Pinpoint the cell where the given text exists, returning its [X, Y] midpoint coordinate. 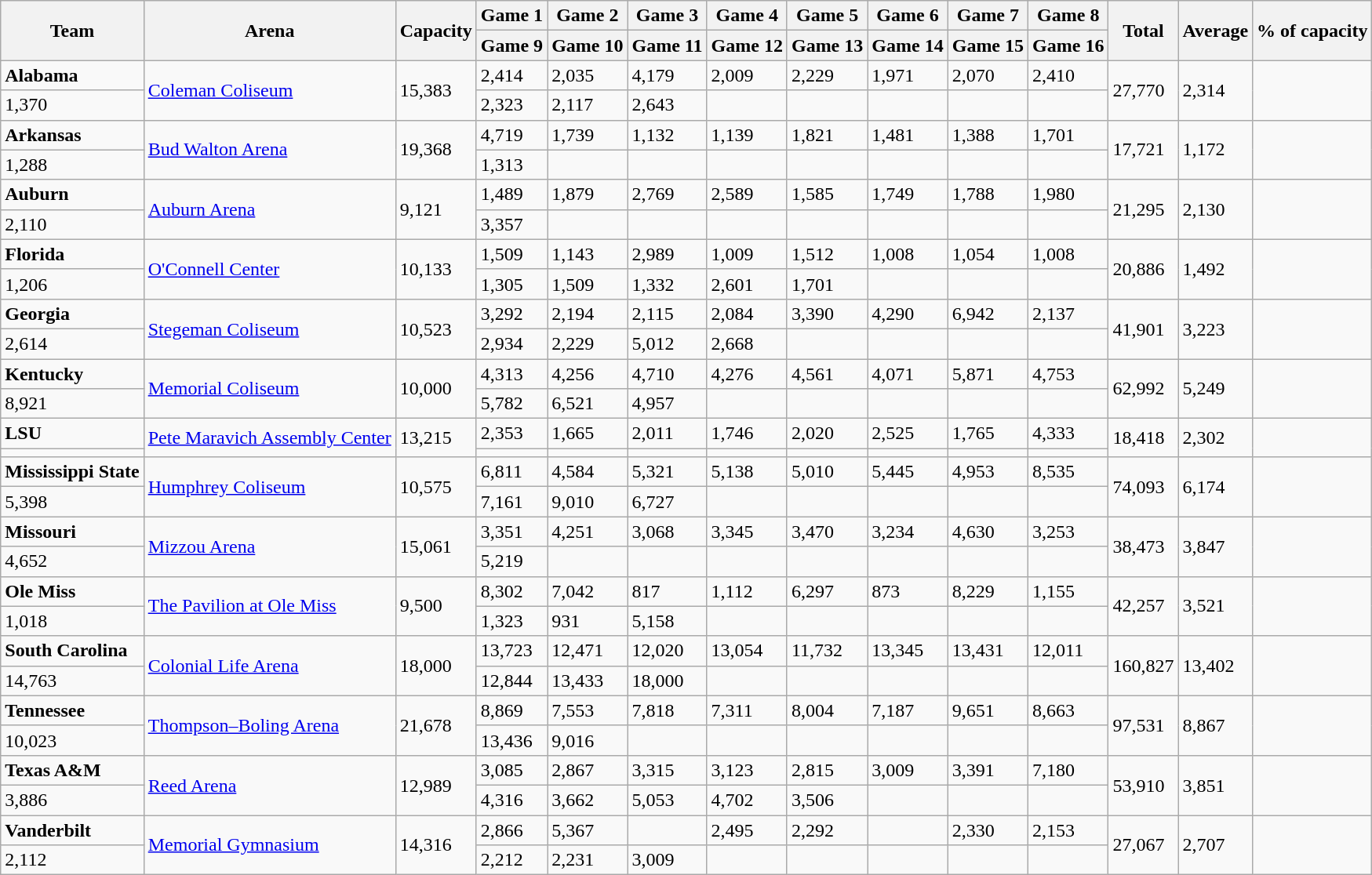
5,010 [827, 472]
4,630 [988, 532]
1,323 [511, 621]
5,053 [667, 800]
4,313 [511, 374]
Pete Maravich Assembly Center [270, 437]
1,155 [1068, 591]
3,470 [827, 532]
10,133 [436, 269]
62,992 [1144, 389]
14,763 [72, 681]
3,357 [511, 224]
2,589 [747, 194]
3,390 [827, 314]
4,179 [667, 75]
38,473 [1144, 546]
873 [908, 591]
Kentucky [72, 374]
27,067 [1144, 845]
Auburn [72, 194]
Stegeman Coliseum [270, 329]
5,138 [747, 472]
Memorial Coliseum [270, 389]
15,061 [436, 546]
8,302 [511, 591]
2,292 [827, 830]
4,316 [511, 800]
Reed Arena [270, 785]
4,584 [588, 472]
4,652 [72, 561]
Vanderbilt [72, 830]
1,749 [908, 194]
4,719 [511, 135]
5,445 [908, 472]
21,678 [436, 725]
42,257 [1144, 606]
3,223 [1216, 329]
South Carolina [72, 651]
2,934 [511, 343]
1,512 [827, 254]
1,481 [908, 135]
2,668 [747, 343]
Texas A&M [72, 770]
9,010 [588, 502]
53,910 [1144, 785]
1,139 [747, 135]
10,000 [436, 389]
3,292 [511, 314]
1,206 [72, 284]
1,489 [511, 194]
2,410 [1068, 75]
1,980 [1068, 194]
7,553 [588, 710]
2,115 [667, 314]
6,174 [1216, 487]
Humphrey Coliseum [270, 487]
9,500 [436, 606]
13,054 [747, 651]
1,172 [1216, 150]
8,535 [1068, 472]
Alabama [72, 75]
Ole Miss [72, 591]
Total [1144, 31]
12,989 [436, 785]
2,614 [72, 343]
Average [1216, 31]
Game 15 [988, 45]
8,004 [827, 710]
7,042 [588, 591]
1,585 [827, 194]
1,112 [747, 591]
5,158 [667, 621]
1,765 [988, 434]
Coleman Coliseum [270, 90]
2,643 [667, 105]
4,276 [747, 374]
15,383 [436, 90]
160,827 [1144, 666]
5,871 [988, 374]
6,727 [667, 502]
13,433 [588, 681]
74,093 [1144, 487]
4,753 [1068, 374]
Capacity [436, 31]
5,219 [511, 561]
Game 12 [747, 45]
3,391 [988, 770]
14,316 [436, 845]
Game 9 [511, 45]
2,867 [588, 770]
2,009 [747, 75]
Arena [270, 31]
2,769 [667, 194]
2,302 [1216, 437]
Georgia [72, 314]
1,739 [588, 135]
2,414 [511, 75]
3,351 [511, 532]
3,847 [1216, 546]
3,123 [747, 770]
2,020 [827, 434]
3,234 [908, 532]
3,345 [747, 532]
1,313 [511, 165]
O'Connell Center [270, 269]
17,721 [1144, 150]
2,323 [511, 105]
1,971 [908, 75]
12,471 [588, 651]
9,121 [436, 209]
2,112 [72, 860]
Game 7 [988, 16]
5,398 [72, 502]
2,525 [908, 434]
Game 11 [667, 45]
6,297 [827, 591]
Game 2 [588, 16]
12,011 [1068, 651]
12,844 [511, 681]
Game 16 [1068, 45]
3,506 [827, 800]
13,215 [436, 437]
7,187 [908, 710]
13,431 [988, 651]
1,305 [511, 284]
6,811 [511, 472]
1,054 [988, 254]
Game 14 [908, 45]
2,314 [1216, 90]
3,085 [511, 770]
Game 3 [667, 16]
10,023 [72, 740]
2,070 [988, 75]
8,869 [511, 710]
2,601 [747, 284]
7,818 [667, 710]
1,788 [988, 194]
8,921 [72, 404]
1,370 [72, 105]
1,143 [588, 254]
% of capacity [1312, 31]
27,770 [1144, 90]
1,018 [72, 621]
1,009 [747, 254]
2,707 [1216, 845]
1,388 [988, 135]
12,020 [667, 651]
Mississippi State [72, 472]
2,815 [827, 770]
2,110 [72, 224]
10,575 [436, 487]
2,011 [667, 434]
931 [588, 621]
4,702 [747, 800]
5,321 [667, 472]
4,251 [588, 532]
2,035 [588, 75]
41,901 [1144, 329]
Team [72, 31]
Thompson–Boling Arena [270, 725]
2,989 [667, 254]
Game 1 [511, 16]
3,068 [667, 532]
3,851 [1216, 785]
7,180 [1068, 770]
Memorial Gymnasium [270, 845]
10,523 [436, 329]
4,071 [908, 374]
2,330 [988, 830]
5,249 [1216, 389]
2,117 [588, 105]
97,531 [1144, 725]
Game 10 [588, 45]
4,290 [908, 314]
Game 8 [1068, 16]
Game 4 [747, 16]
9,651 [988, 710]
19,368 [436, 150]
9,016 [588, 740]
Florida [72, 254]
13,402 [1216, 666]
1,821 [827, 135]
2,130 [1216, 209]
2,084 [747, 314]
2,212 [511, 860]
Missouri [72, 532]
1,288 [72, 165]
8,229 [988, 591]
1,879 [588, 194]
The Pavilion at Ole Miss [270, 606]
2,231 [588, 860]
3,662 [588, 800]
6,521 [588, 404]
1,492 [1216, 269]
1,665 [588, 434]
1,746 [747, 434]
817 [667, 591]
4,561 [827, 374]
13,436 [511, 740]
5,367 [588, 830]
7,311 [747, 710]
11,732 [827, 651]
21,295 [1144, 209]
3,315 [667, 770]
2,194 [588, 314]
Mizzou Arena [270, 546]
18,418 [1144, 437]
2,495 [747, 830]
1,132 [667, 135]
4,953 [988, 472]
5,012 [667, 343]
2,353 [511, 434]
4,333 [1068, 434]
7,161 [511, 502]
Bud Walton Arena [270, 150]
4,957 [667, 404]
13,345 [908, 651]
2,137 [1068, 314]
6,942 [988, 314]
Colonial Life Arena [270, 666]
8,867 [1216, 725]
1,332 [667, 284]
13,723 [511, 651]
Game 5 [827, 16]
2,866 [511, 830]
Game 6 [908, 16]
Tennessee [72, 710]
Arkansas [72, 135]
3,253 [1068, 532]
2,153 [1068, 830]
4,256 [588, 374]
3,886 [72, 800]
4,710 [667, 374]
5,782 [511, 404]
Game 13 [827, 45]
Auburn Arena [270, 209]
3,521 [1216, 606]
8,663 [1068, 710]
20,886 [1144, 269]
LSU [72, 434]
